Search for the cell housing the specified text and yield its [x, y] center coordinate. 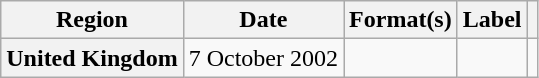
7 October 2002 [263, 58]
Format(s) [401, 20]
United Kingdom [92, 58]
Label [492, 20]
Date [263, 20]
Region [92, 20]
